Determine the (X, Y) coordinate at the center of the cell enclosing the given text.  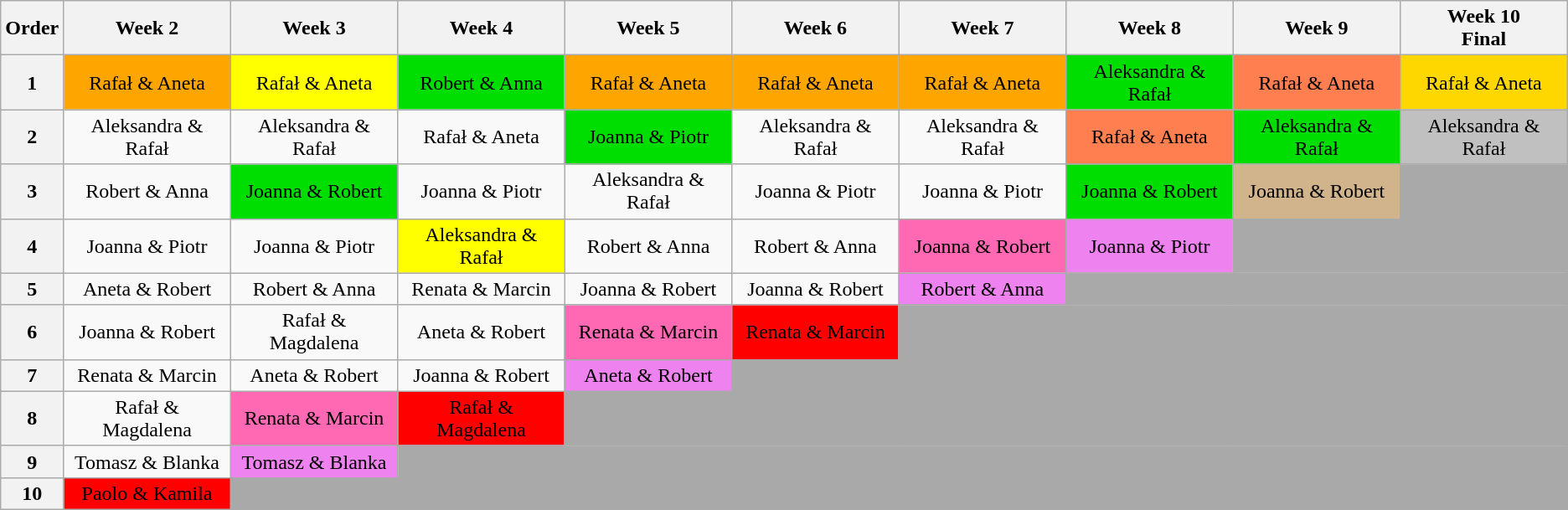
Week 6 (816, 28)
3 (32, 191)
Week 5 (648, 28)
5 (32, 289)
10 (32, 493)
Week 4 (481, 28)
Week 9 (1317, 28)
6 (32, 332)
Paolo & Kamila (147, 493)
7 (32, 375)
Week 7 (982, 28)
Week 3 (313, 28)
Order (32, 28)
4 (32, 246)
8 (32, 419)
Week 2 (147, 28)
1 (32, 82)
Week 10Final (1484, 28)
2 (32, 137)
Week 8 (1149, 28)
9 (32, 461)
